For the text-containing cell, return its midpoint in [X, Y] coordinate format. 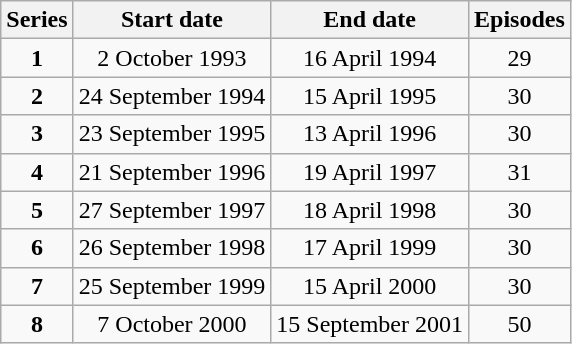
3 [37, 134]
29 [520, 58]
4 [37, 172]
15 April 2000 [370, 286]
17 April 1999 [370, 248]
16 April 1994 [370, 58]
24 September 1994 [172, 96]
Start date [172, 20]
6 [37, 248]
2 October 1993 [172, 58]
23 September 1995 [172, 134]
1 [37, 58]
18 April 1998 [370, 210]
Series [37, 20]
7 October 2000 [172, 324]
27 September 1997 [172, 210]
50 [520, 324]
Episodes [520, 20]
21 September 1996 [172, 172]
End date [370, 20]
5 [37, 210]
15 April 1995 [370, 96]
8 [37, 324]
15 September 2001 [370, 324]
2 [37, 96]
31 [520, 172]
19 April 1997 [370, 172]
26 September 1998 [172, 248]
25 September 1999 [172, 286]
13 April 1996 [370, 134]
7 [37, 286]
